Locate the cell with the specified text and output its (x, y) center coordinate. 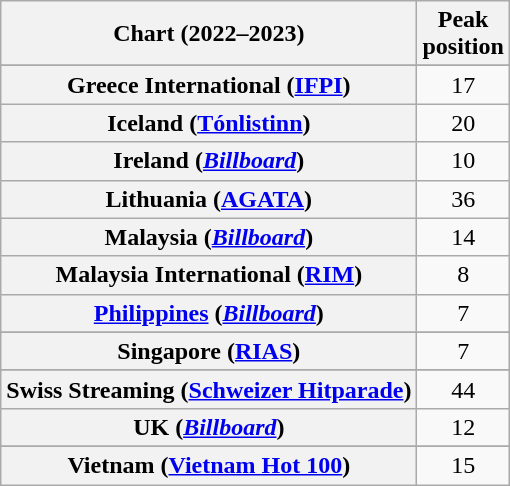
Philippines (Billboard) (209, 313)
Malaysia (Billboard) (209, 237)
Chart (2022–2023) (209, 34)
44 (463, 389)
36 (463, 199)
Iceland (Tónlistinn) (209, 123)
Lithuania (AGATA) (209, 199)
Swiss Streaming (Schweizer Hitparade) (209, 389)
Malaysia International (RIM) (209, 275)
15 (463, 465)
14 (463, 237)
Greece International (IFPI) (209, 85)
8 (463, 275)
Ireland (Billboard) (209, 161)
10 (463, 161)
Vietnam (Vietnam Hot 100) (209, 465)
17 (463, 85)
Peakposition (463, 34)
UK (Billboard) (209, 427)
20 (463, 123)
Singapore (RIAS) (209, 351)
12 (463, 427)
